Search for the cell housing the specified text and yield its (x, y) center coordinate. 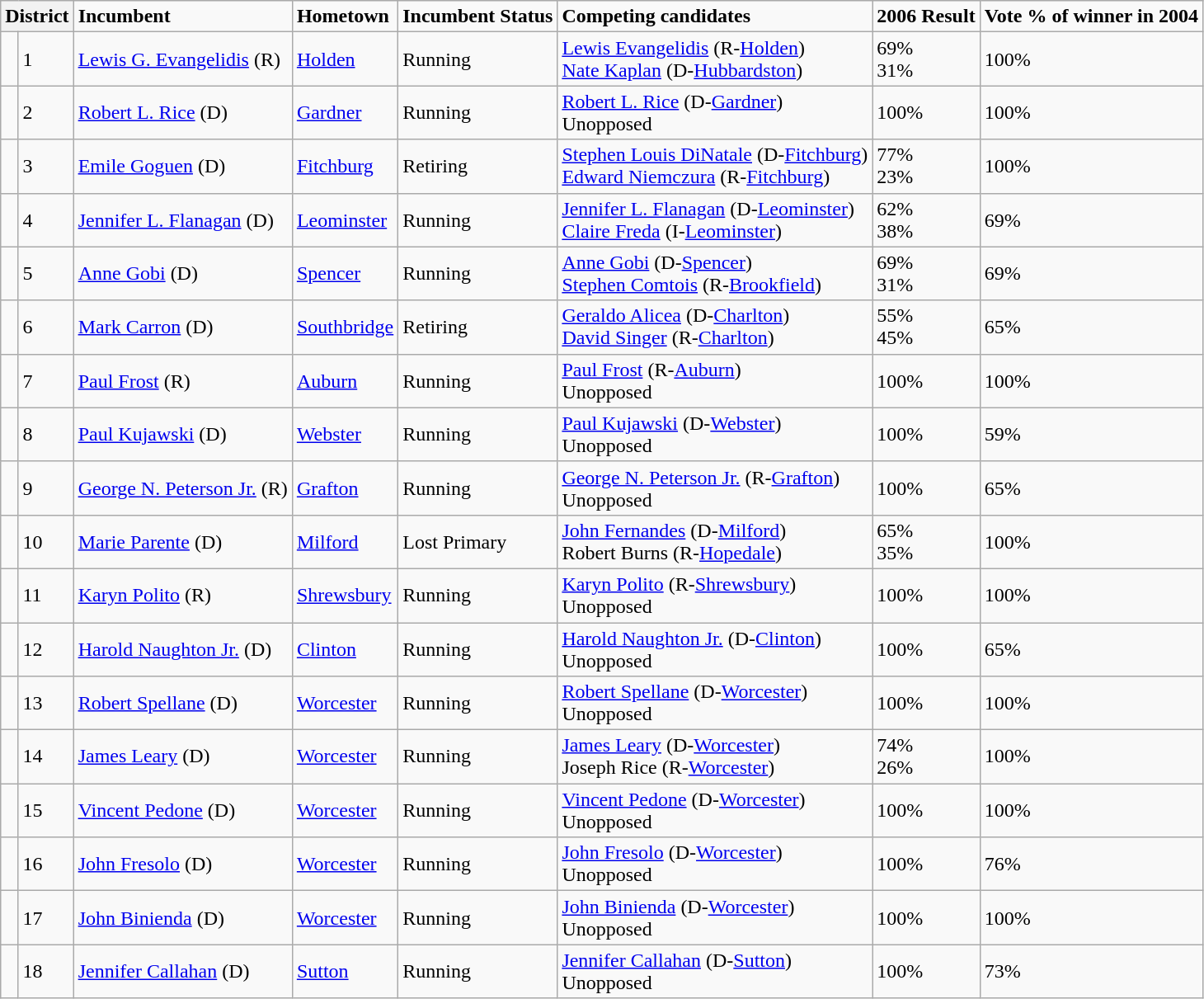
Anne Gobi (D) (183, 274)
Jennifer Callahan (D-Sutton) Unopposed (715, 972)
16 (46, 865)
Paul Frost (R) (183, 381)
6 (46, 327)
Fitchburg (345, 167)
73% (1091, 972)
Lewis Evangelidis (R-Holden) Nate Kaplan (D-Hubbardston) (715, 59)
Vincent Pedone (D-Worcester) Unopposed (715, 810)
Anne Gobi (D-Spencer) Stephen Comtois (R-Brookfield) (715, 274)
5 (46, 274)
Hometown (345, 16)
Marie Parente (D) (183, 541)
Harold Naughton Jr. (D-Clinton) Unopposed (715, 648)
Shrewsbury (345, 596)
Robert L. Rice (D) (183, 112)
Jennifer L. Flanagan (D-Leominster) Claire Freda (I-Leominster) (715, 219)
John Binienda (D-Worcester) Unopposed (715, 917)
John Binienda (D) (183, 917)
1 (46, 59)
3 (46, 167)
John Fresolo (D) (183, 865)
13 (46, 703)
59% (1091, 434)
Paul Frost (R-Auburn) Unopposed (715, 381)
George N. Peterson Jr. (R-Grafton) Unopposed (715, 488)
76% (1091, 865)
Grafton (345, 488)
Mark Carron (D) (183, 327)
62% 38% (926, 219)
12 (46, 648)
Auburn (345, 381)
Lost Primary (478, 541)
Southbridge (345, 327)
11 (46, 596)
77% 23% (926, 167)
Spencer (345, 274)
James Leary (D-Worcester) Joseph Rice (R-Worcester) (715, 757)
7 (46, 381)
District (37, 16)
Holden (345, 59)
Sutton (345, 972)
Karyn Polito (R-Shrewsbury) Unopposed (715, 596)
Robert Spellane (D-Worcester) Unopposed (715, 703)
15 (46, 810)
2006 Result (926, 16)
Harold Naughton Jr. (D) (183, 648)
Robert Spellane (D) (183, 703)
Karyn Polito (R) (183, 596)
Paul Kujawski (D-Webster) Unopposed (715, 434)
Milford (345, 541)
John Fernandes (D-Milford) Robert Burns (R-Hopedale) (715, 541)
18 (46, 972)
4 (46, 219)
Lewis G. Evangelidis (R) (183, 59)
8 (46, 434)
17 (46, 917)
Vote % of winner in 2004 (1091, 16)
Vincent Pedone (D) (183, 810)
Stephen Louis DiNatale (D-Fitchburg) Edward Niemczura (R-Fitchburg) (715, 167)
Robert L. Rice (D-Gardner) Unopposed (715, 112)
Jennifer L. Flanagan (D) (183, 219)
Incumbent Status (478, 16)
74% 26% (926, 757)
55% 45% (926, 327)
Incumbent (183, 16)
John Fresolo (D-Worcester) Unopposed (715, 865)
65% 35% (926, 541)
Leominster (345, 219)
James Leary (D) (183, 757)
10 (46, 541)
Paul Kujawski (D) (183, 434)
Geraldo Alicea (D-Charlton) David Singer (R-Charlton) (715, 327)
George N. Peterson Jr. (R) (183, 488)
Gardner (345, 112)
14 (46, 757)
Webster (345, 434)
2 (46, 112)
Clinton (345, 648)
9 (46, 488)
Competing candidates (715, 16)
Jennifer Callahan (D) (183, 972)
Emile Goguen (D) (183, 167)
